Locate the cell with the specified text and output its [X, Y] center coordinate. 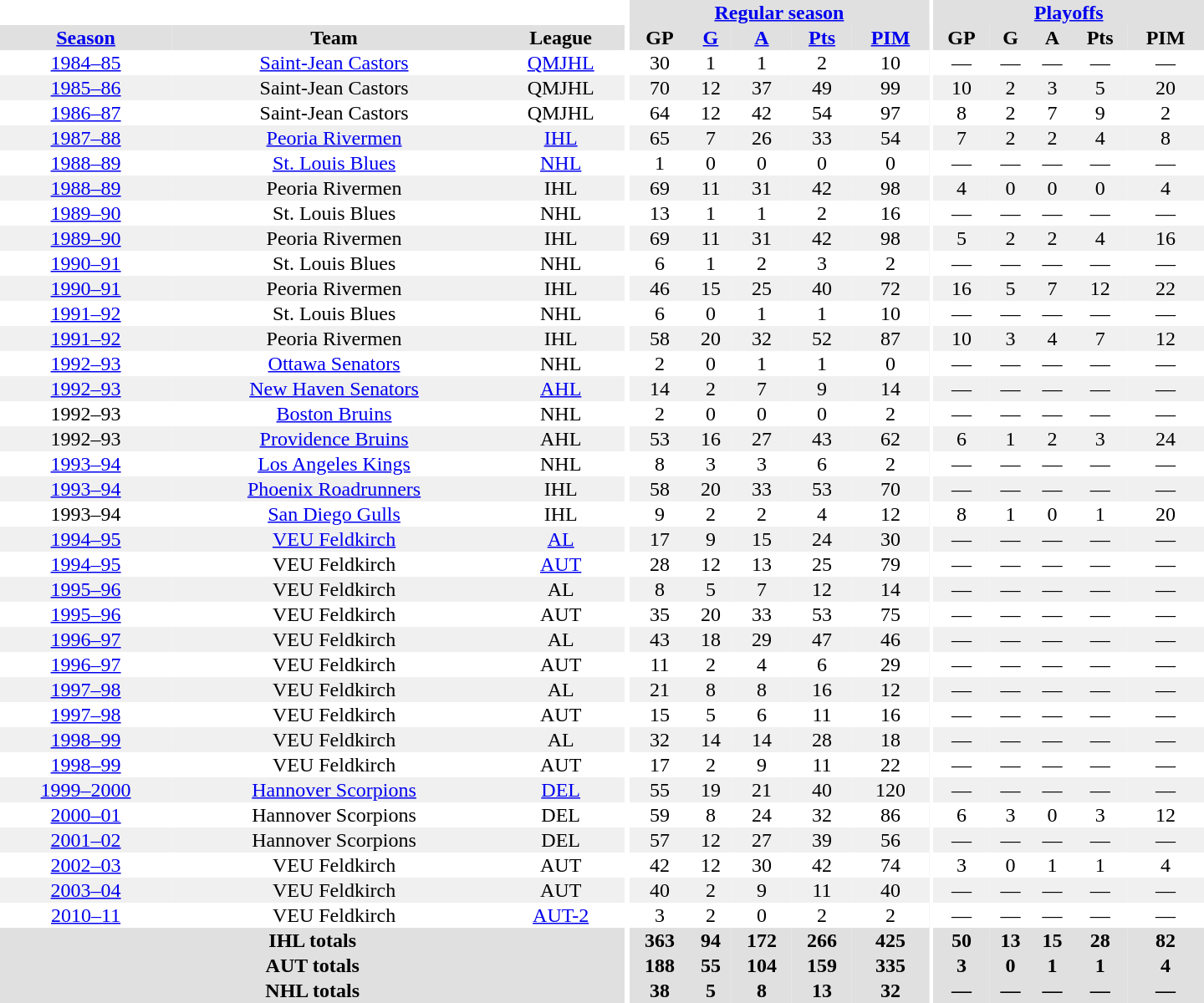
2000–01 [85, 815]
50 [962, 940]
56 [890, 840]
1985–86 [85, 88]
Regular season [779, 13]
San Diego Gulls [334, 514]
1987–88 [85, 138]
159 [822, 965]
82 [1166, 940]
97 [890, 113]
47 [822, 639]
49 [822, 88]
AUT-2 [560, 915]
37 [762, 88]
Team [334, 38]
2010–11 [85, 915]
86 [890, 815]
Los Angeles Kings [334, 464]
87 [890, 339]
Providence Bruins [334, 439]
363 [660, 940]
172 [762, 940]
Ottawa Senators [334, 364]
104 [762, 965]
79 [890, 564]
Season [85, 38]
1984–85 [85, 63]
2001–02 [85, 840]
Boston Bruins [334, 414]
NHL totals [313, 990]
2002–03 [85, 865]
52 [822, 339]
38 [660, 990]
26 [762, 138]
335 [890, 965]
AUT totals [313, 965]
72 [890, 288]
57 [660, 840]
League [560, 38]
94 [711, 940]
59 [660, 815]
New Haven Senators [334, 389]
188 [660, 965]
64 [660, 113]
35 [660, 614]
62 [890, 439]
1986–87 [85, 113]
425 [890, 940]
75 [890, 614]
65 [660, 138]
120 [890, 790]
99 [890, 88]
19 [711, 790]
266 [822, 940]
74 [890, 865]
1999–2000 [85, 790]
39 [822, 840]
Phoenix Roadrunners [334, 489]
IHL totals [313, 940]
2003–04 [85, 890]
Playoffs [1069, 13]
